Output the [X, Y] coordinate of the center of the cell containing the given text.  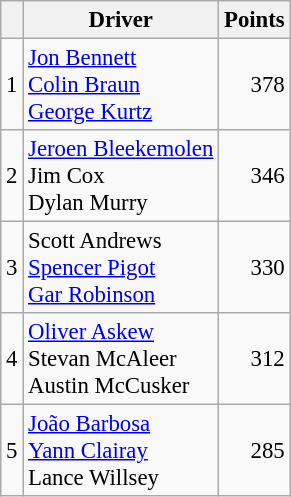
2 [12, 176]
Jon Bennett Colin Braun George Kurtz [121, 85]
Oliver Askew Stevan McAleer Austin McCusker [121, 359]
378 [254, 85]
5 [12, 451]
4 [12, 359]
Scott Andrews Spencer Pigot Gar Robinson [121, 268]
3 [12, 268]
312 [254, 359]
1 [12, 85]
330 [254, 268]
346 [254, 176]
Points [254, 20]
João Barbosa Yann Clairay Lance Willsey [121, 451]
Jeroen Bleekemolen Jim Cox Dylan Murry [121, 176]
Driver [121, 20]
285 [254, 451]
